Return [x, y] of the center of cell containing provided text 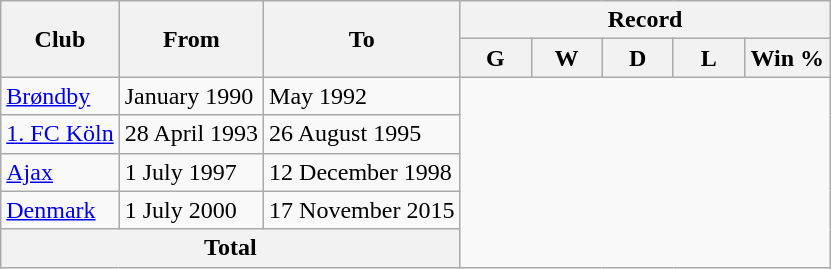
Brøndby [60, 96]
Total [230, 248]
17 November 2015 [362, 210]
From [191, 39]
D [638, 58]
January 1990 [191, 96]
May 1992 [362, 96]
1 July 2000 [191, 210]
12 December 1998 [362, 172]
Ajax [60, 172]
L [708, 58]
To [362, 39]
Club [60, 39]
Record [645, 20]
Win % [787, 58]
W [566, 58]
26 August 1995 [362, 134]
1. FC Köln [60, 134]
G [496, 58]
1 July 1997 [191, 172]
28 April 1993 [191, 134]
Denmark [60, 210]
